Find where the given text appears and provide that cell's center as [X, Y] coordinate. 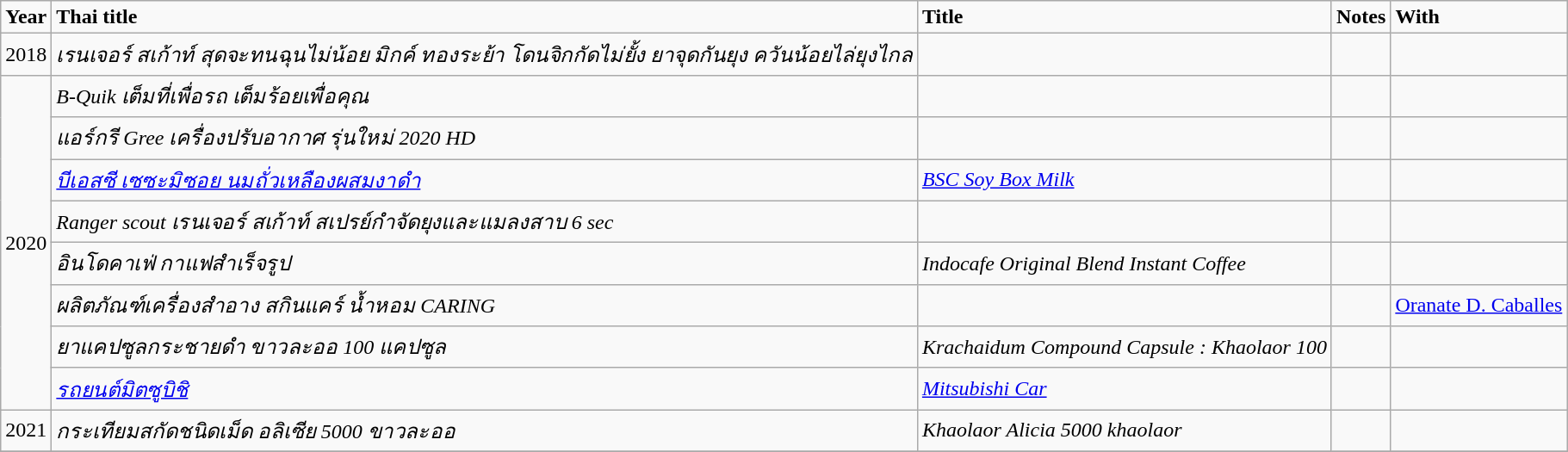
Oranate D. Caballes [1479, 305]
Mitsubishi Car [1125, 389]
Title [1125, 17]
อินโดคาเฟ่ กาแฟสำเร็จรูป [485, 263]
แอร์กรี Gree เครื่องปรับอากาศ รุ่นใหม่ 2020 HD [485, 138]
2018 [26, 55]
2021 [26, 430]
รถยนต์มิตซูบิชิ [485, 389]
ผลิตภัณฑ์เครื่องสำอาง สกินแคร์ น้ำหอม CARING [485, 305]
BSC Soy Box Milk [1125, 179]
With [1479, 17]
Notes [1360, 17]
Year [26, 17]
Thai title [485, 17]
B-Quik เต็มที่เพื่อรถ เต็มร้อยเพื่อคุณ [485, 96]
Ranger scout เรนเจอร์ สเก้าท์ สเปรย์กำจัดยุงและแมลงสาบ 6 sec [485, 222]
Khaolaor Alicia 5000 khaolaor [1125, 430]
บีเอสซี เซซะมิซอย นมถั่วเหลืองผสมงาดำ [485, 179]
2020 [26, 242]
กระเทียมสกัดชนิดเม็ด อลิเซีย 5000 ขาวละออ [485, 430]
Krachaidum Compound Capsule : Khaolaor 100 [1125, 348]
เรนเจอร์ สเก้าท์ สุดจะทนฉุนไม่น้อย มิกค์ ทองระย้า โดนจิกกัดไม่ยั้ง ยาจุดกันยุง ควันน้อยไล่ยุงไกล [485, 55]
ยาแคปซูลกระชายดำ ขาวละออ 100 แคปซูล [485, 348]
Indocafe Original Blend Instant Coffee [1125, 263]
